Search for the cell housing the specified text and yield its (X, Y) center coordinate. 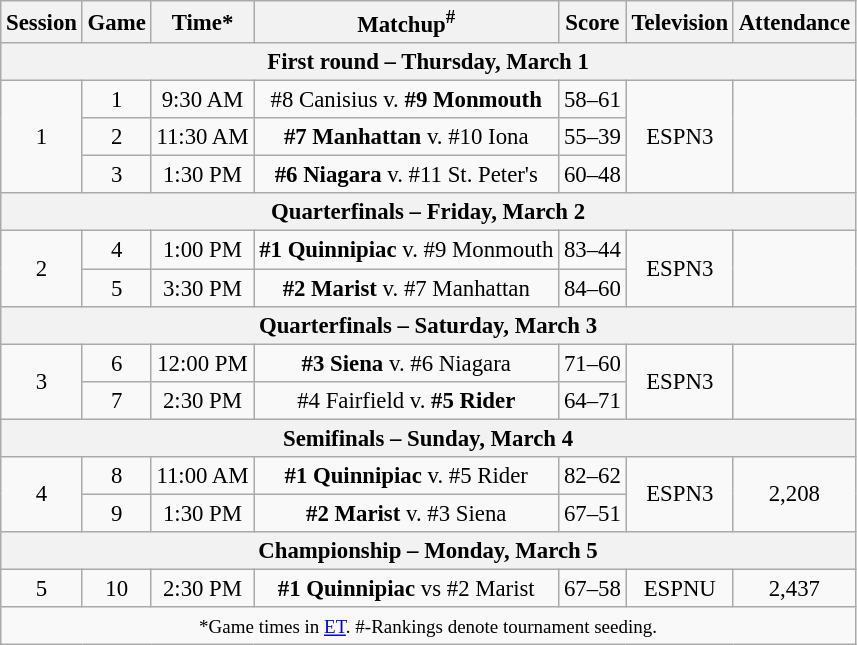
Semifinals – Sunday, March 4 (428, 438)
Session (42, 22)
67–51 (593, 513)
71–60 (593, 363)
#8 Canisius v. #9 Monmouth (406, 100)
58–61 (593, 100)
9 (116, 513)
#6 Niagara v. #11 St. Peter's (406, 175)
67–58 (593, 588)
7 (116, 400)
#1 Quinnipiac v. #9 Monmouth (406, 250)
Game (116, 22)
11:30 AM (202, 137)
84–60 (593, 288)
12:00 PM (202, 363)
1:00 PM (202, 250)
ESPNU (680, 588)
Quarterfinals – Saturday, March 3 (428, 325)
#1 Quinnipiac v. #5 Rider (406, 476)
#2 Marist v. #7 Manhattan (406, 288)
83–44 (593, 250)
9:30 AM (202, 100)
*Game times in ET. #-Rankings denote tournament seeding. (428, 626)
First round – Thursday, March 1 (428, 62)
Score (593, 22)
Quarterfinals – Friday, March 2 (428, 213)
10 (116, 588)
#3 Siena v. #6 Niagara (406, 363)
6 (116, 363)
3:30 PM (202, 288)
Matchup# (406, 22)
64–71 (593, 400)
Attendance (794, 22)
2,437 (794, 588)
55–39 (593, 137)
8 (116, 476)
Time* (202, 22)
Television (680, 22)
Championship – Monday, March 5 (428, 551)
#4 Fairfield v. #5 Rider (406, 400)
#2 Marist v. #3 Siena (406, 513)
60–48 (593, 175)
2,208 (794, 494)
82–62 (593, 476)
#7 Manhattan v. #10 Iona (406, 137)
11:00 AM (202, 476)
#1 Quinnipiac vs #2 Marist (406, 588)
